Output the (X, Y) coordinate of the center of the cell containing the given text.  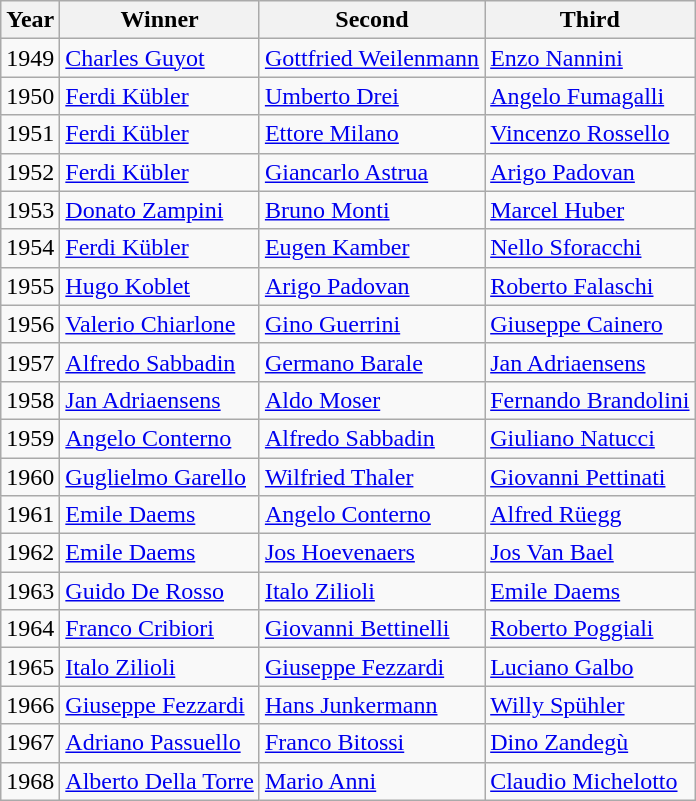
1964 (30, 629)
1965 (30, 667)
Giancarlo Astrua (372, 172)
Winner (160, 20)
Umberto Drei (372, 96)
Roberto Falaschi (590, 286)
Nello Sforacchi (590, 248)
Germano Barale (372, 362)
Dino Zandegù (590, 743)
Bruno Monti (372, 210)
1951 (30, 134)
Claudio Michelotto (590, 781)
Guglielmo Garello (160, 477)
Giovanni Pettinati (590, 477)
Angelo Fumagalli (590, 96)
Charles Guyot (160, 58)
Guido De Rosso (160, 591)
Giuliano Natucci (590, 438)
Luciano Galbo (590, 667)
Jos Hoevenaers (372, 553)
Second (372, 20)
Franco Cribiori (160, 629)
1961 (30, 515)
Third (590, 20)
Enzo Nannini (590, 58)
Vincenzo Rossello (590, 134)
1953 (30, 210)
Valerio Chiarlone (160, 324)
Willy Spühler (590, 705)
1952 (30, 172)
Giuseppe Cainero (590, 324)
Eugen Kamber (372, 248)
1958 (30, 400)
Hugo Koblet (160, 286)
1966 (30, 705)
1962 (30, 553)
Mario Anni (372, 781)
1954 (30, 248)
Adriano Passuello (160, 743)
1959 (30, 438)
Donato Zampini (160, 210)
Wilfried Thaler (372, 477)
1957 (30, 362)
1956 (30, 324)
Gottfried Weilenmann (372, 58)
Roberto Poggiali (590, 629)
1955 (30, 286)
Franco Bitossi (372, 743)
Gino Guerrini (372, 324)
Ettore Milano (372, 134)
Marcel Huber (590, 210)
1967 (30, 743)
Alberto Della Torre (160, 781)
Hans Junkermann (372, 705)
Giovanni Bettinelli (372, 629)
Fernando Brandolini (590, 400)
1968 (30, 781)
1960 (30, 477)
Alfred Rüegg (590, 515)
1963 (30, 591)
Aldo Moser (372, 400)
Year (30, 20)
1949 (30, 58)
1950 (30, 96)
Jos Van Bael (590, 553)
